Identify which cell holds the provided text, then report its [x, y] central coordinate. 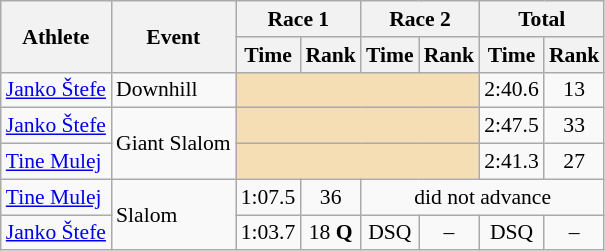
36 [330, 197]
1:03.7 [268, 233]
18 Q [330, 233]
27 [574, 162]
13 [574, 90]
Giant Slalom [174, 144]
Athlete [56, 36]
Total [542, 19]
Race 2 [420, 19]
1:07.5 [268, 197]
33 [574, 126]
Race 1 [298, 19]
2:47.5 [512, 126]
Slalom [174, 214]
Event [174, 36]
did not advance [482, 197]
2:40.6 [512, 90]
2:41.3 [512, 162]
Downhill [174, 90]
